Identify which cell holds the provided text, then report its [X, Y] central coordinate. 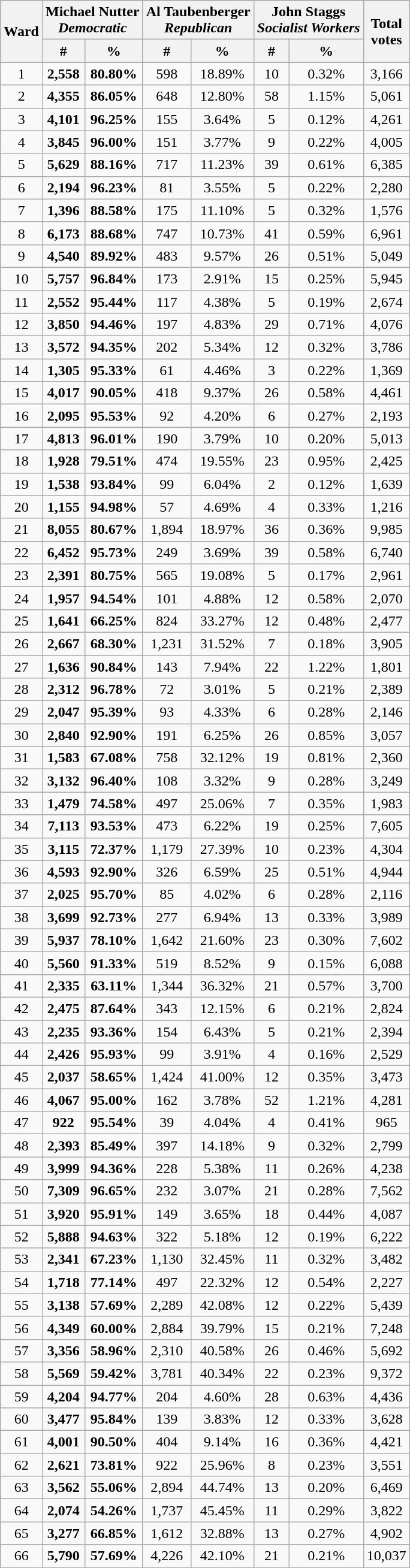
1,130 [167, 1259]
2.91% [222, 279]
95.44% [114, 301]
149 [167, 1214]
7,113 [64, 826]
32.12% [222, 758]
Al TaubenbergerRepublican [198, 20]
1,344 [167, 986]
965 [386, 1123]
3.83% [222, 1419]
2,840 [64, 735]
3.32% [222, 781]
0.29% [327, 1510]
46 [22, 1100]
2,335 [64, 986]
96.00% [114, 142]
4,902 [386, 1533]
7.94% [222, 667]
3,989 [386, 917]
2,074 [64, 1510]
101 [167, 598]
96.78% [114, 690]
4.04% [222, 1123]
2,894 [167, 1488]
154 [167, 1031]
0.81% [327, 758]
45 [22, 1077]
191 [167, 735]
72 [167, 690]
3,277 [64, 1533]
5,439 [386, 1305]
9,372 [386, 1373]
3.07% [222, 1191]
6,173 [64, 233]
47 [22, 1123]
66.85% [114, 1533]
3.01% [222, 690]
4.46% [222, 370]
473 [167, 826]
7,605 [386, 826]
44.74% [222, 1488]
20 [22, 507]
1,639 [386, 484]
519 [167, 963]
63 [22, 1488]
3,905 [386, 643]
4,261 [386, 119]
5,888 [64, 1237]
3.77% [222, 142]
2,426 [64, 1055]
3,057 [386, 735]
0.63% [327, 1397]
1,396 [64, 210]
80.80% [114, 74]
2,475 [64, 1008]
39.79% [222, 1328]
565 [167, 575]
34 [22, 826]
96.40% [114, 781]
4,304 [386, 849]
4,001 [64, 1442]
1,216 [386, 507]
3,166 [386, 74]
22.32% [222, 1282]
1,479 [64, 803]
1.21% [327, 1100]
94.54% [114, 598]
197 [167, 325]
1,718 [64, 1282]
79.51% [114, 461]
0.15% [327, 963]
1.15% [327, 96]
249 [167, 552]
94.36% [114, 1168]
0.85% [327, 735]
90.50% [114, 1442]
2,391 [64, 575]
2,884 [167, 1328]
232 [167, 1191]
4,593 [64, 872]
6,385 [386, 165]
2,961 [386, 575]
53 [22, 1259]
95.39% [114, 712]
25.06% [222, 803]
86.05% [114, 96]
87.64% [114, 1008]
81 [167, 188]
1,737 [167, 1510]
4,101 [64, 119]
5,569 [64, 1373]
4,087 [386, 1214]
93.84% [114, 484]
2,312 [64, 690]
1,894 [167, 530]
1.22% [327, 667]
5,560 [64, 963]
92 [167, 416]
758 [167, 758]
10,037 [386, 1556]
108 [167, 781]
John StaggsSocialist Workers [308, 20]
94.98% [114, 507]
80.75% [114, 575]
95.91% [114, 1214]
6.94% [222, 917]
648 [167, 96]
3,572 [64, 348]
66.25% [114, 621]
2,227 [386, 1282]
2,552 [64, 301]
2,477 [386, 621]
10.73% [222, 233]
90.84% [114, 667]
55.06% [114, 1488]
202 [167, 348]
51 [22, 1214]
32.88% [222, 1533]
11.23% [222, 165]
2,360 [386, 758]
95.84% [114, 1419]
5,790 [64, 1556]
94.35% [114, 348]
2,235 [64, 1031]
2,095 [64, 416]
2,025 [64, 895]
21.60% [222, 940]
418 [167, 393]
66 [22, 1556]
2,667 [64, 643]
32.45% [222, 1259]
96.84% [114, 279]
58.96% [114, 1351]
4.38% [222, 301]
91.33% [114, 963]
94.77% [114, 1397]
4,436 [386, 1397]
5,049 [386, 256]
0.61% [327, 165]
1,983 [386, 803]
397 [167, 1146]
228 [167, 1168]
0.17% [327, 575]
27 [22, 667]
27.39% [222, 849]
2,070 [386, 598]
3,562 [64, 1488]
155 [167, 119]
18.89% [222, 74]
88.16% [114, 165]
3.78% [222, 1100]
60 [22, 1419]
747 [167, 233]
96.23% [114, 188]
3.91% [222, 1055]
4,421 [386, 1442]
139 [167, 1419]
4.69% [222, 507]
1,636 [64, 667]
1,155 [64, 507]
4,226 [167, 1556]
96.01% [114, 439]
93.53% [114, 826]
4,067 [64, 1100]
6,469 [386, 1488]
4.33% [222, 712]
483 [167, 256]
1,305 [64, 370]
48 [22, 1146]
40.34% [222, 1373]
42 [22, 1008]
4.20% [222, 416]
62 [22, 1465]
37 [22, 895]
4,281 [386, 1100]
4.88% [222, 598]
89.92% [114, 256]
474 [167, 461]
9,985 [386, 530]
94.46% [114, 325]
85.49% [114, 1146]
173 [167, 279]
0.95% [327, 461]
1,583 [64, 758]
3,249 [386, 781]
0.41% [327, 1123]
151 [167, 142]
4.60% [222, 1397]
7,602 [386, 940]
190 [167, 439]
0.30% [327, 940]
93 [167, 712]
4,540 [64, 256]
1,641 [64, 621]
4,813 [64, 439]
96.65% [114, 1191]
3,473 [386, 1077]
59.42% [114, 1373]
18.97% [222, 530]
6.22% [222, 826]
74.58% [114, 803]
1,957 [64, 598]
5,013 [386, 439]
5,061 [386, 96]
2,194 [64, 188]
0.26% [327, 1168]
3.65% [222, 1214]
3,138 [64, 1305]
5.34% [222, 348]
326 [167, 872]
7,309 [64, 1191]
6,740 [386, 552]
67.08% [114, 758]
92.73% [114, 917]
204 [167, 1397]
2,193 [386, 416]
3,700 [386, 986]
3.55% [222, 188]
40.58% [222, 1351]
7,248 [386, 1328]
49 [22, 1168]
143 [167, 667]
17 [22, 439]
4.83% [222, 325]
9.14% [222, 1442]
1,642 [167, 940]
85 [167, 895]
3,356 [64, 1351]
117 [167, 301]
3,850 [64, 325]
3.79% [222, 439]
14 [22, 370]
2,394 [386, 1031]
31.52% [222, 643]
4,204 [64, 1397]
40 [22, 963]
33 [22, 803]
63.11% [114, 986]
25.96% [222, 1465]
0.54% [327, 1282]
12.80% [222, 96]
1,928 [64, 461]
5.18% [222, 1237]
162 [167, 1100]
7,562 [386, 1191]
95.33% [114, 370]
72.37% [114, 849]
65 [22, 1533]
6,961 [386, 233]
2,799 [386, 1146]
12.15% [222, 1008]
45.45% [222, 1510]
3,477 [64, 1419]
175 [167, 210]
4,349 [64, 1328]
3,786 [386, 348]
88.58% [114, 210]
3.64% [222, 119]
4,944 [386, 872]
3,628 [386, 1419]
5,945 [386, 279]
95.00% [114, 1100]
32 [22, 781]
2,824 [386, 1008]
59 [22, 1397]
73.81% [114, 1465]
8.52% [222, 963]
9.37% [222, 393]
68.30% [114, 643]
67.23% [114, 1259]
2,393 [64, 1146]
6,088 [386, 963]
6.59% [222, 872]
4,238 [386, 1168]
0.46% [327, 1351]
56 [22, 1328]
35 [22, 849]
Ward [22, 31]
6.25% [222, 735]
5.38% [222, 1168]
2,289 [167, 1305]
5,629 [64, 165]
95.54% [114, 1123]
3,482 [386, 1259]
88.68% [114, 233]
50 [22, 1191]
1,576 [386, 210]
3,999 [64, 1168]
5,937 [64, 940]
0.71% [327, 325]
1,612 [167, 1533]
95.93% [114, 1055]
1,424 [167, 1077]
36.32% [222, 986]
2,529 [386, 1055]
42.10% [222, 1556]
2,558 [64, 74]
41.00% [222, 1077]
14.18% [222, 1146]
1,801 [386, 667]
3,822 [386, 1510]
19.08% [222, 575]
0.18% [327, 643]
6.43% [222, 1031]
322 [167, 1237]
1 [22, 74]
93.36% [114, 1031]
6,452 [64, 552]
55 [22, 1305]
11.10% [222, 210]
31 [22, 758]
54 [22, 1282]
43 [22, 1031]
0.57% [327, 986]
0.44% [327, 1214]
277 [167, 917]
0.48% [327, 621]
95.70% [114, 895]
1,179 [167, 849]
4,017 [64, 393]
6.04% [222, 484]
Michael NutterDemocratic [92, 20]
3.69% [222, 552]
96.25% [114, 119]
2,116 [386, 895]
404 [167, 1442]
Totalvotes [386, 31]
3,845 [64, 142]
1,369 [386, 370]
1,538 [64, 484]
4,461 [386, 393]
0.16% [327, 1055]
4,005 [386, 142]
4.02% [222, 895]
0.59% [327, 233]
9.57% [222, 256]
2,674 [386, 301]
3,920 [64, 1214]
5,757 [64, 279]
30 [22, 735]
2,389 [386, 690]
2,425 [386, 461]
2,341 [64, 1259]
824 [167, 621]
64 [22, 1510]
2,310 [167, 1351]
77.14% [114, 1282]
598 [167, 74]
24 [22, 598]
2,621 [64, 1465]
44 [22, 1055]
1,231 [167, 643]
717 [167, 165]
3,115 [64, 849]
4,076 [386, 325]
2,037 [64, 1077]
2,047 [64, 712]
5,692 [386, 1351]
3,699 [64, 917]
78.10% [114, 940]
2,280 [386, 188]
2,146 [386, 712]
42.08% [222, 1305]
38 [22, 917]
19.55% [222, 461]
58.65% [114, 1077]
60.00% [114, 1328]
90.05% [114, 393]
95.53% [114, 416]
3,132 [64, 781]
33.27% [222, 621]
4,355 [64, 96]
8,055 [64, 530]
3,781 [167, 1373]
6,222 [386, 1237]
80.67% [114, 530]
95.73% [114, 552]
94.63% [114, 1237]
3,551 [386, 1465]
54.26% [114, 1510]
343 [167, 1008]
